Pinpoint the cell where the given text exists, returning its (X, Y) midpoint coordinate. 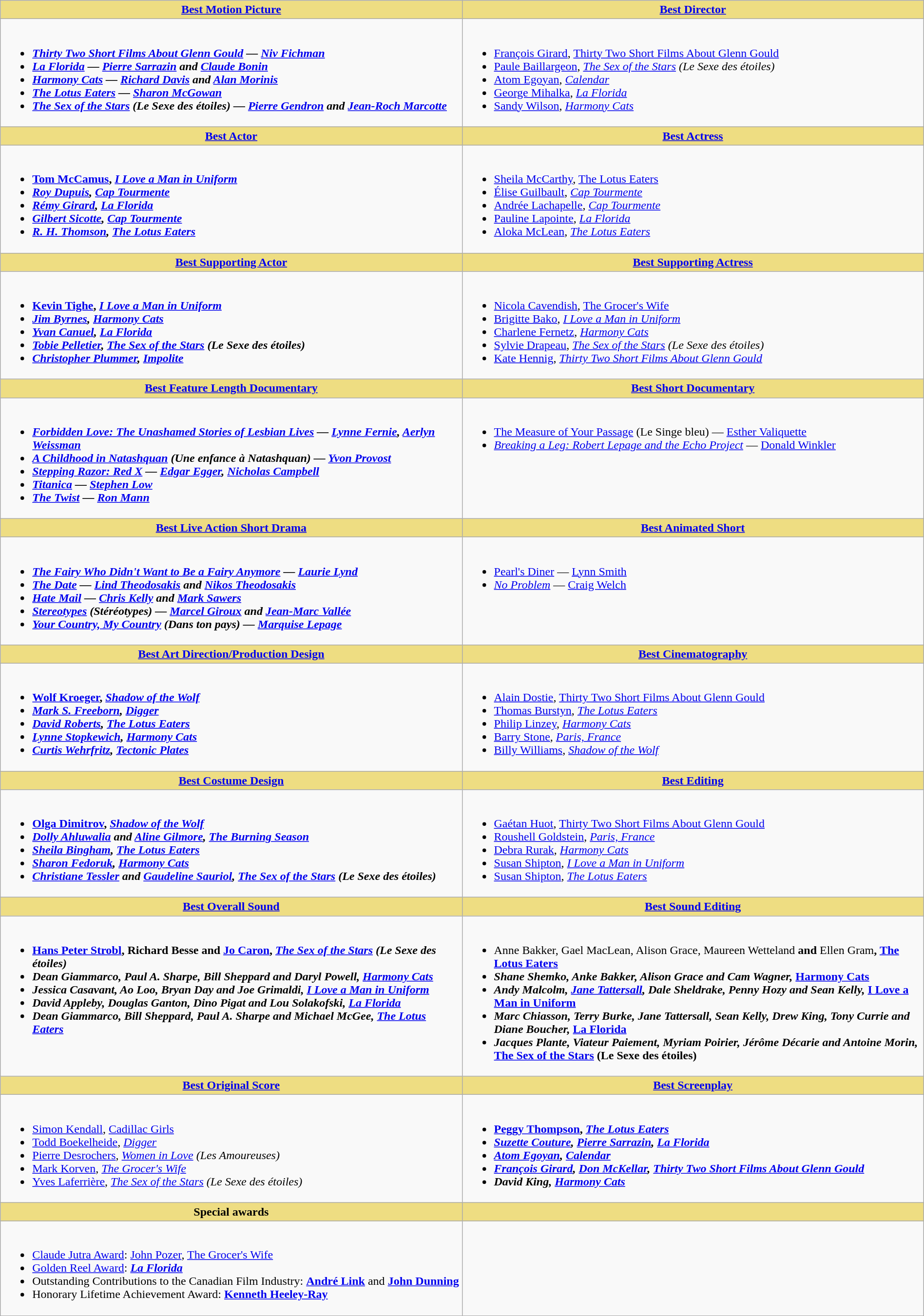
Best Overall Sound (231, 907)
Best Live Action Short Drama (231, 528)
The Measure of Your Passage (Le Singe bleu) — Esther ValiquetteBreaking a Leg: Robert Lepage and the Echo Project — Donald Winkler (693, 458)
Best Art Direction/Production Design (231, 654)
Special awards (231, 1212)
Best Screenplay (693, 1086)
Best Sound Editing (693, 907)
Best Original Score (231, 1086)
Best Cinematography (693, 654)
Best Animated Short (693, 528)
Best Short Documentary (693, 388)
Best Supporting Actor (231, 262)
Best Director (693, 10)
Best Feature Length Documentary (231, 388)
Pearl's Diner — Lynn SmithNo Problem — Craig Welch (693, 591)
Best Actor (231, 136)
Best Costume Design (231, 780)
Tom McCamus, I Love a Man in UniformRoy Dupuis, Cap TourmenteRémy Girard, La FloridaGilbert Sicotte, Cap TourmenteR. H. Thomson, The Lotus Eaters (231, 199)
Best Supporting Actress (693, 262)
Best Editing (693, 780)
Best Actress (693, 136)
Best Motion Picture (231, 10)
